Extract the [x, y] coordinate from the center of the cell holding the provided text.  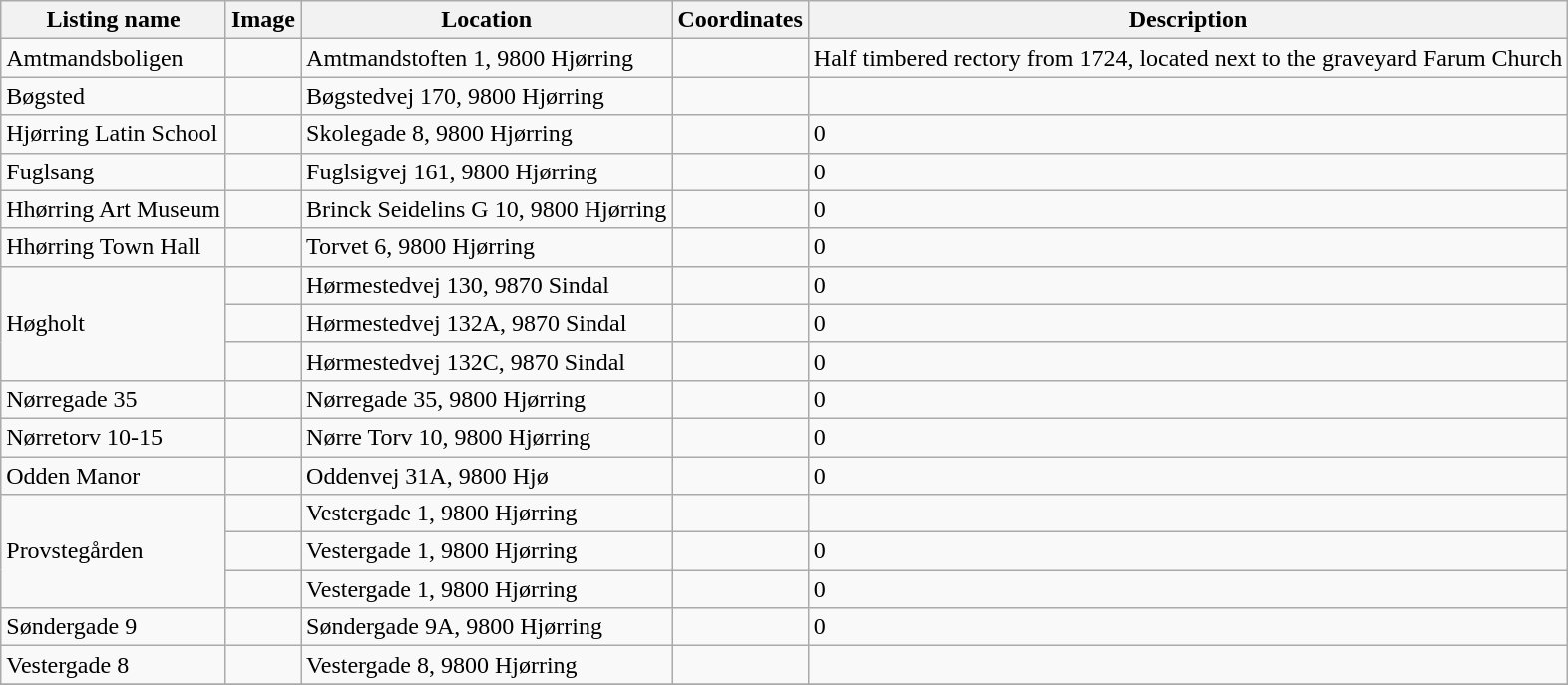
Coordinates [740, 20]
Oddenvej 31A, 9800 Hjø [487, 476]
Nørre Torv 10, 9800 Hjørring [487, 437]
Provstegården [114, 551]
Half timbered rectory from 1724, located next to the graveyard Farum Church [1187, 58]
Hørmestedvej 130, 9870 Sindal [487, 285]
Skolegade 8, 9800 Hjørring [487, 134]
Høgholt [114, 323]
Nørregade 35 [114, 399]
Vestergade 8 [114, 665]
Hørmestedvej 132C, 9870 Sindal [487, 361]
Hørmestedvej 132A, 9870 Sindal [487, 323]
Listing name [114, 20]
Amtmandsboligen [114, 58]
Hhørring Town Hall [114, 247]
Nørregade 35, 9800 Hjørring [487, 399]
Image [263, 20]
Vestergade 8, 9800 Hjørring [487, 665]
Brinck Seidelins G 10, 9800 Hjørring [487, 209]
Amtmandstoften 1, 9800 Hjørring [487, 58]
Nørretorv 10-15 [114, 437]
Fuglsang [114, 171]
Hjørring Latin School [114, 134]
Søndergade 9A, 9800 Hjørring [487, 627]
Fuglsigvej 161, 9800 Hjørring [487, 171]
Bøgsted [114, 96]
Location [487, 20]
Description [1187, 20]
Hhørring Art Museum [114, 209]
Søndergade 9 [114, 627]
Odden Manor [114, 476]
Torvet 6, 9800 Hjørring [487, 247]
Bøgstedvej 170, 9800 Hjørring [487, 96]
